Identify which cell holds the provided text, then report its (x, y) central coordinate. 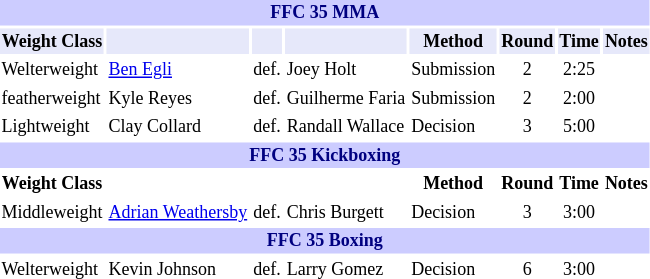
Chris Burgett (346, 213)
Joey Holt (346, 70)
Ben Egli (178, 70)
2:00 (580, 99)
Guilherme Faria (346, 99)
Lightweight (52, 127)
2:25 (580, 70)
Kyle Reyes (178, 99)
featherweight (52, 99)
Adrian Weathersby (178, 213)
Middleweight (52, 213)
Randall Wallace (346, 127)
5:00 (580, 127)
FFC 35 Boxing (324, 241)
Clay Collard (178, 127)
Welterweight (52, 70)
FFC 35 MMA (324, 13)
FFC 35 Kickboxing (324, 155)
3:00 (580, 213)
